Extract the (x, y) coordinate from the center of the cell holding the provided text.  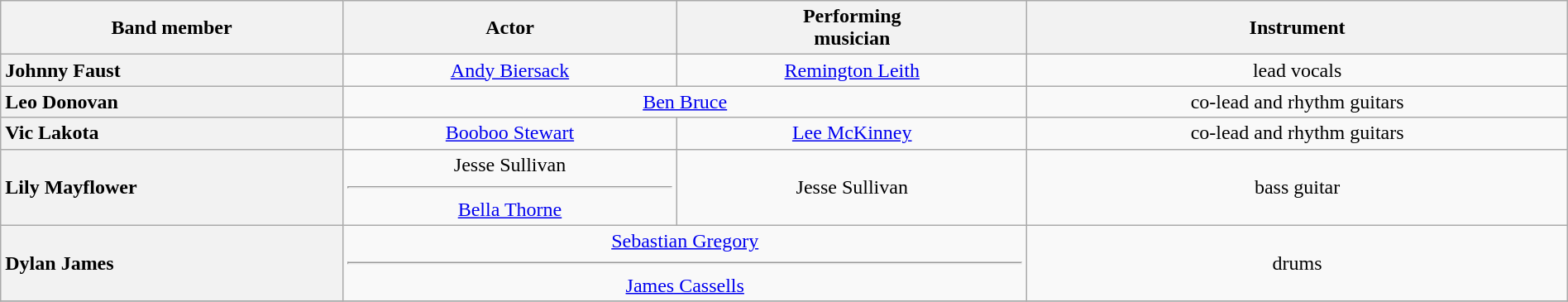
Johnny Faust (172, 70)
Band member (172, 28)
Booboo Stewart (509, 133)
Remington Leith (852, 70)
Andy Biersack (509, 70)
Jesse Sullivan Bella Thorne (509, 187)
Instrument (1297, 28)
Sebastian Gregory James Cassells (685, 263)
Lily Mayflower (172, 187)
Vic Lakota (172, 133)
Actor (509, 28)
Ben Bruce (685, 102)
bass guitar (1297, 187)
lead vocals (1297, 70)
drums (1297, 263)
Performing musician (852, 28)
Jesse Sullivan (852, 187)
Lee McKinney (852, 133)
Leo Donovan (172, 102)
Dylan James (172, 263)
